Identify which cell holds the provided text, then report its (x, y) central coordinate. 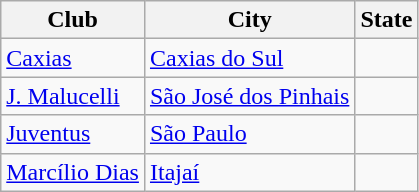
Caxias do Sul (249, 58)
Club (73, 20)
São José dos Pinhais (249, 96)
J. Malucelli (73, 96)
São Paulo (249, 134)
Marcílio Dias (73, 172)
Itajaí (249, 172)
Juventus (73, 134)
Caxias (73, 58)
City (249, 20)
State (386, 20)
